Detect which cell encompasses the target text, then output its (x, y) center coordinate. 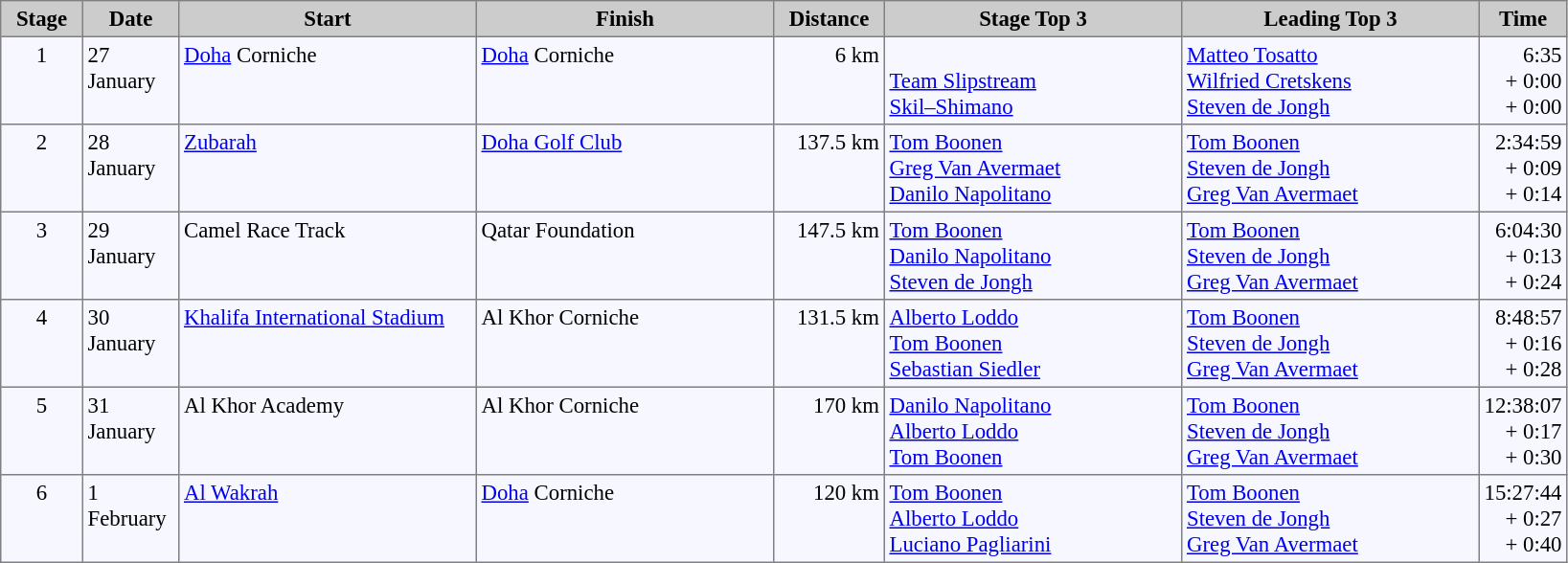
Date (130, 19)
Tom Boonen Danilo Napolitano Steven de Jongh (1033, 256)
12:38:07 + 0:17 + 0:30 (1523, 431)
Tom Boonen Alberto Loddo Luciano Pagliarini (1033, 519)
Stage (42, 19)
2:34:59 + 0:09 + 0:14 (1523, 169)
Stage Top 3 (1033, 19)
27 January (130, 80)
Time (1523, 19)
120 km (829, 519)
131.5 km (829, 344)
29 January (130, 256)
Alberto Loddo Tom Boonen Sebastian Siedler (1033, 344)
6 km (829, 80)
6:04:30 + 0:13 + 0:24 (1523, 256)
Distance (829, 19)
30 January (130, 344)
Start (328, 19)
Camel Race Track (328, 256)
Qatar Foundation (625, 256)
4 (42, 344)
Danilo Napolitano Alberto Loddo Tom Boonen (1033, 431)
6:35 + 0:00 + 0:00 (1523, 80)
147.5 km (829, 256)
Finish (625, 19)
Zubarah (328, 169)
Leading Top 3 (1330, 19)
1 February (130, 519)
Tom Boonen Greg Van Avermaet Danilo Napolitano (1033, 169)
Doha Golf Club (625, 169)
Al Khor Academy (328, 431)
Khalifa International Stadium (328, 344)
Matteo Tosatto Wilfried Cretskens Steven de Jongh (1330, 80)
28 January (130, 169)
6 (42, 519)
137.5 km (829, 169)
8:48:57 + 0:16 + 0:28 (1523, 344)
5 (42, 431)
170 km (829, 431)
2 (42, 169)
Team Slipstream Skil–Shimano (1033, 80)
15:27:44 + 0:27 + 0:40 (1523, 519)
3 (42, 256)
31 January (130, 431)
Al Wakrah (328, 519)
1 (42, 80)
